Locate the cell with the specified text and output its [x, y] center coordinate. 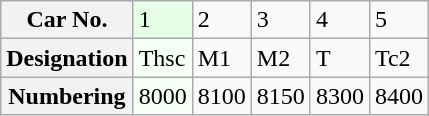
8400 [398, 96]
8100 [222, 96]
2 [222, 20]
1 [162, 20]
M1 [222, 58]
Designation [67, 58]
Tc2 [398, 58]
8150 [280, 96]
5 [398, 20]
Car No. [67, 20]
3 [280, 20]
Thsc [162, 58]
T [340, 58]
Numbering [67, 96]
8000 [162, 96]
4 [340, 20]
8300 [340, 96]
M2 [280, 58]
